Provide the (X, Y) coordinate of the cell's center where the given text is located.  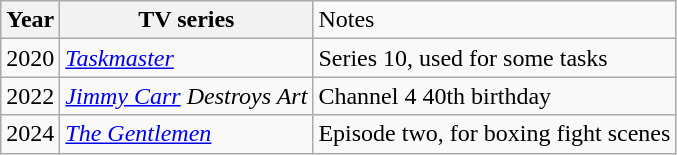
Jimmy Carr Destroys Art (186, 96)
Notes (494, 20)
Episode two, for boxing fight scenes (494, 134)
2024 (30, 134)
Year (30, 20)
2020 (30, 58)
Series 10, used for some tasks (494, 58)
Channel 4 40th birthday (494, 96)
The Gentlemen (186, 134)
2022 (30, 96)
Taskmaster (186, 58)
TV series (186, 20)
